From the cell containing the given text, extract its center point as (x, y) coordinate. 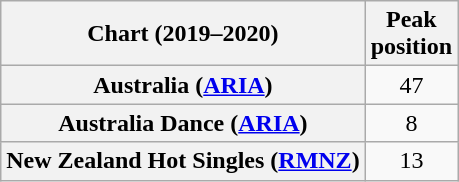
Australia Dance (ARIA) (183, 123)
Chart (2019–2020) (183, 34)
Australia (ARIA) (183, 85)
Peakposition (411, 34)
8 (411, 123)
13 (411, 161)
New Zealand Hot Singles (RMNZ) (183, 161)
47 (411, 85)
